From the cell containing the given text, extract its center point as [X, Y] coordinate. 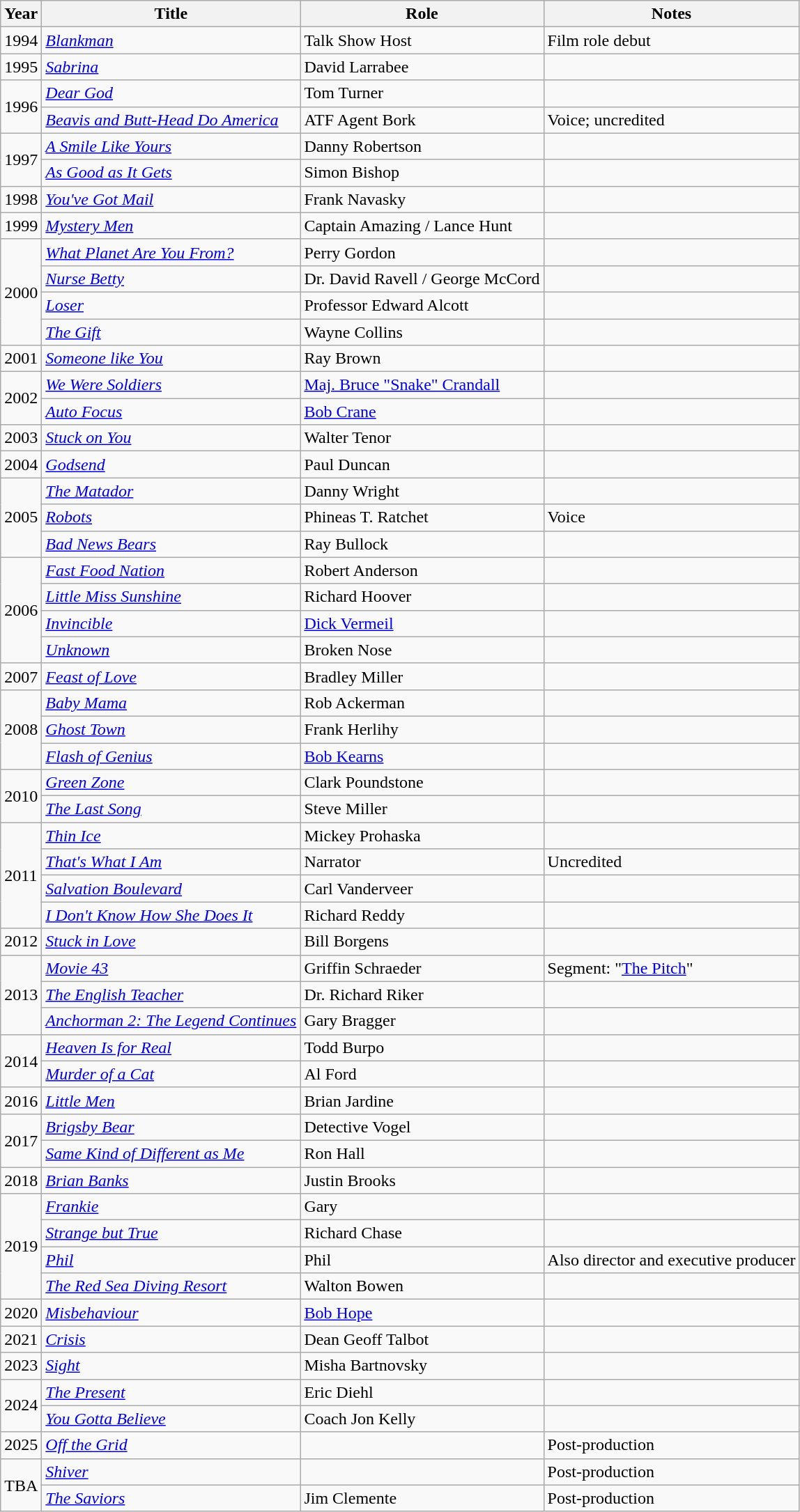
2007 [21, 676]
Someone like You [171, 359]
Broken Nose [422, 650]
The English Teacher [171, 995]
2023 [21, 1366]
2012 [21, 942]
Uncredited [672, 862]
ATF Agent Bork [422, 120]
Bradley Miller [422, 676]
Feast of Love [171, 676]
Frank Navasky [422, 199]
Al Ford [422, 1074]
Robots [171, 517]
I Don't Know How She Does It [171, 915]
Tom Turner [422, 93]
2025 [21, 1445]
Heaven Is for Real [171, 1047]
The Last Song [171, 809]
Carl Vanderveer [422, 889]
Flash of Genius [171, 756]
Year [21, 14]
Maj. Bruce "Snake" Crandall [422, 385]
Talk Show Host [422, 40]
Sabrina [171, 67]
Fast Food Nation [171, 570]
Segment: "The Pitch" [672, 968]
Nurse Betty [171, 279]
Auto Focus [171, 412]
1998 [21, 199]
Brian Jardine [422, 1100]
Murder of a Cat [171, 1074]
2008 [21, 729]
As Good as It Gets [171, 173]
Green Zone [171, 783]
Thin Ice [171, 836]
Steve Miller [422, 809]
Voice [672, 517]
Griffin Schraeder [422, 968]
Danny Robertson [422, 146]
1994 [21, 40]
Title [171, 14]
Dean Geoff Talbot [422, 1339]
Robert Anderson [422, 570]
Anchorman 2: The Legend Continues [171, 1021]
Stuck in Love [171, 942]
1995 [21, 67]
2004 [21, 465]
You Gotta Believe [171, 1419]
Also director and executive producer [672, 1260]
Mickey Prohaska [422, 836]
Misha Bartnovsky [422, 1366]
Eric Diehl [422, 1392]
2000 [21, 292]
Sight [171, 1366]
Ron Hall [422, 1153]
2006 [21, 610]
Frankie [171, 1207]
Dick Vermeil [422, 623]
The Red Sea Diving Resort [171, 1286]
Bad News Bears [171, 544]
Blankman [171, 40]
2005 [21, 517]
Justin Brooks [422, 1180]
We Were Soldiers [171, 385]
2014 [21, 1061]
Coach Jon Kelly [422, 1419]
Detective Vogel [422, 1127]
2018 [21, 1180]
Unknown [171, 650]
Captain Amazing / Lance Hunt [422, 226]
2020 [21, 1313]
Walton Bowen [422, 1286]
Misbehaviour [171, 1313]
Little Men [171, 1100]
You've Got Mail [171, 199]
2003 [21, 438]
Danny Wright [422, 491]
Strange but True [171, 1233]
Little Miss Sunshine [171, 597]
That's What I Am [171, 862]
Stuck on You [171, 438]
Gary [422, 1207]
Bob Kearns [422, 756]
Jim Clemente [422, 1498]
David Larrabee [422, 67]
2013 [21, 995]
Crisis [171, 1339]
Voice; uncredited [672, 120]
Dr. Richard Riker [422, 995]
2024 [21, 1405]
Dear God [171, 93]
Simon Bishop [422, 173]
Brian Banks [171, 1180]
Clark Poundstone [422, 783]
Rob Ackerman [422, 703]
1997 [21, 159]
Todd Burpo [422, 1047]
Perry Gordon [422, 252]
2016 [21, 1100]
Ray Bullock [422, 544]
Richard Hoover [422, 597]
2021 [21, 1339]
1999 [21, 226]
2017 [21, 1140]
Gary Bragger [422, 1021]
2010 [21, 796]
What Planet Are You From? [171, 252]
Frank Herlihy [422, 729]
Loser [171, 305]
Paul Duncan [422, 465]
Bob Hope [422, 1313]
Brigsby Bear [171, 1127]
2002 [21, 398]
2019 [21, 1247]
Professor Edward Alcott [422, 305]
Ghost Town [171, 729]
Film role debut [672, 40]
Movie 43 [171, 968]
A Smile Like Yours [171, 146]
Shiver [171, 1472]
Beavis and Butt-Head Do America [171, 120]
Godsend [171, 465]
Role [422, 14]
Mystery Men [171, 226]
Invincible [171, 623]
2011 [21, 875]
Same Kind of Different as Me [171, 1153]
Off the Grid [171, 1445]
Richard Reddy [422, 915]
Salvation Boulevard [171, 889]
Bill Borgens [422, 942]
Dr. David Ravell / George McCord [422, 279]
Wayne Collins [422, 332]
Ray Brown [422, 359]
Richard Chase [422, 1233]
Baby Mama [171, 703]
Bob Crane [422, 412]
The Saviors [171, 1498]
The Present [171, 1392]
Phineas T. Ratchet [422, 517]
The Gift [171, 332]
2001 [21, 359]
The Matador [171, 491]
TBA [21, 1485]
1996 [21, 107]
Notes [672, 14]
Walter Tenor [422, 438]
Narrator [422, 862]
